Find where the given text appears and provide that cell's center as [X, Y] coordinate. 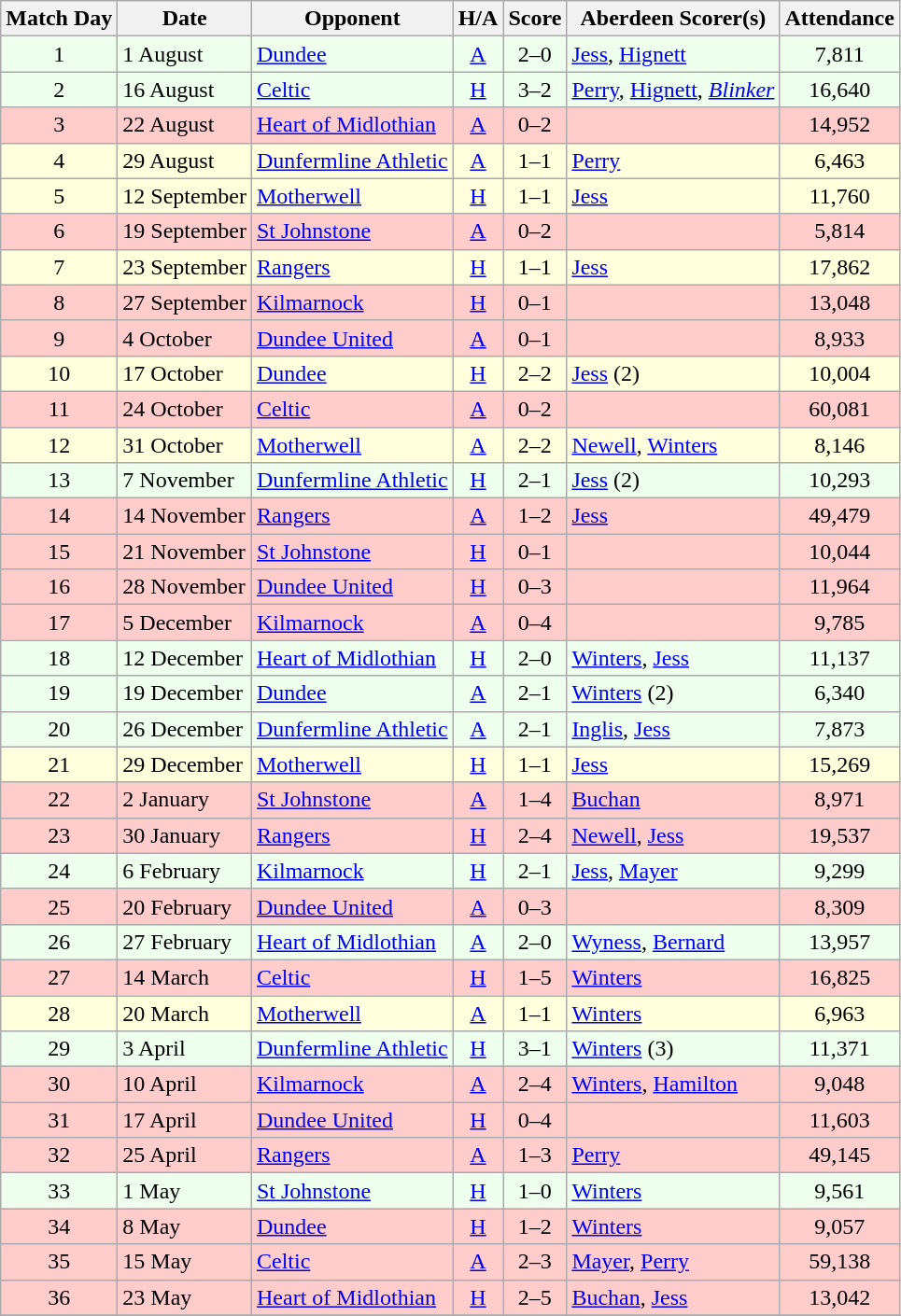
1 [60, 54]
21 November [185, 552]
25 [60, 906]
14 March [185, 977]
Attendance [839, 19]
9,561 [839, 1191]
17 April [185, 1120]
Jess, Mayer [673, 871]
8,309 [839, 906]
8 [60, 302]
8 May [185, 1226]
14 [60, 516]
16,825 [839, 977]
2 January [185, 800]
23 September [185, 267]
27 [60, 977]
13,048 [839, 302]
10 April [185, 1085]
49,145 [839, 1155]
18 [60, 658]
Jess, Hignett [673, 54]
35 [60, 1262]
Inglis, Jess [673, 729]
59,138 [839, 1262]
9,057 [839, 1226]
Buchan, Jess [673, 1297]
22 August [185, 125]
Opponent [352, 19]
24 [60, 871]
Score [535, 19]
7 November [185, 481]
12 [60, 445]
20 [60, 729]
24 October [185, 409]
36 [60, 1297]
20 February [185, 906]
16 August [185, 90]
Winters (2) [673, 693]
10,293 [839, 481]
4 October [185, 338]
33 [60, 1191]
31 [60, 1120]
25 April [185, 1155]
21 [60, 764]
28 [60, 1013]
15,269 [839, 764]
17 October [185, 373]
31 October [185, 445]
Newell, Jess [673, 835]
13 [60, 481]
26 [60, 942]
16,640 [839, 90]
8,146 [839, 445]
2 [60, 90]
5,814 [839, 231]
Winters, Hamilton [673, 1085]
H/A [478, 19]
15 May [185, 1262]
8,933 [839, 338]
3–2 [535, 90]
27 September [185, 302]
29 December [185, 764]
11,371 [839, 1049]
11,137 [839, 658]
17 [60, 623]
34 [60, 1226]
7,873 [839, 729]
15 [60, 552]
2–3 [535, 1262]
Aberdeen Scorer(s) [673, 19]
1 August [185, 54]
8,971 [839, 800]
6,463 [839, 161]
2–5 [535, 1297]
19 December [185, 693]
10,004 [839, 373]
60,081 [839, 409]
16 [60, 587]
5 [60, 196]
9,048 [839, 1085]
3 [60, 125]
10,044 [839, 552]
23 [60, 835]
11,603 [839, 1120]
13,042 [839, 1297]
28 November [185, 587]
Mayer, Perry [673, 1262]
10 [60, 373]
5 December [185, 623]
12 September [185, 196]
6,963 [839, 1013]
30 January [185, 835]
6,340 [839, 693]
26 December [185, 729]
11,964 [839, 587]
14,952 [839, 125]
12 December [185, 658]
Newell, Winters [673, 445]
7 [60, 267]
17,862 [839, 267]
3 April [185, 1049]
27 February [185, 942]
23 May [185, 1297]
Wyness, Bernard [673, 942]
29 August [185, 161]
9,785 [839, 623]
11 [60, 409]
1–0 [535, 1191]
4 [60, 161]
Winters, Jess [673, 658]
9 [60, 338]
20 March [185, 1013]
30 [60, 1085]
22 [60, 800]
Winters (3) [673, 1049]
3–1 [535, 1049]
9,299 [839, 871]
49,479 [839, 516]
Date [185, 19]
14 November [185, 516]
1–4 [535, 800]
11,760 [839, 196]
19 September [185, 231]
1–3 [535, 1155]
Match Day [60, 19]
1–5 [535, 977]
32 [60, 1155]
6 [60, 231]
13,957 [839, 942]
19 [60, 693]
1 May [185, 1191]
7,811 [839, 54]
6 February [185, 871]
Perry, Hignett, Blinker [673, 90]
19,537 [839, 835]
Buchan [673, 800]
29 [60, 1049]
